Determine the [x, y] coordinate at the center of the cell enclosing the given text.  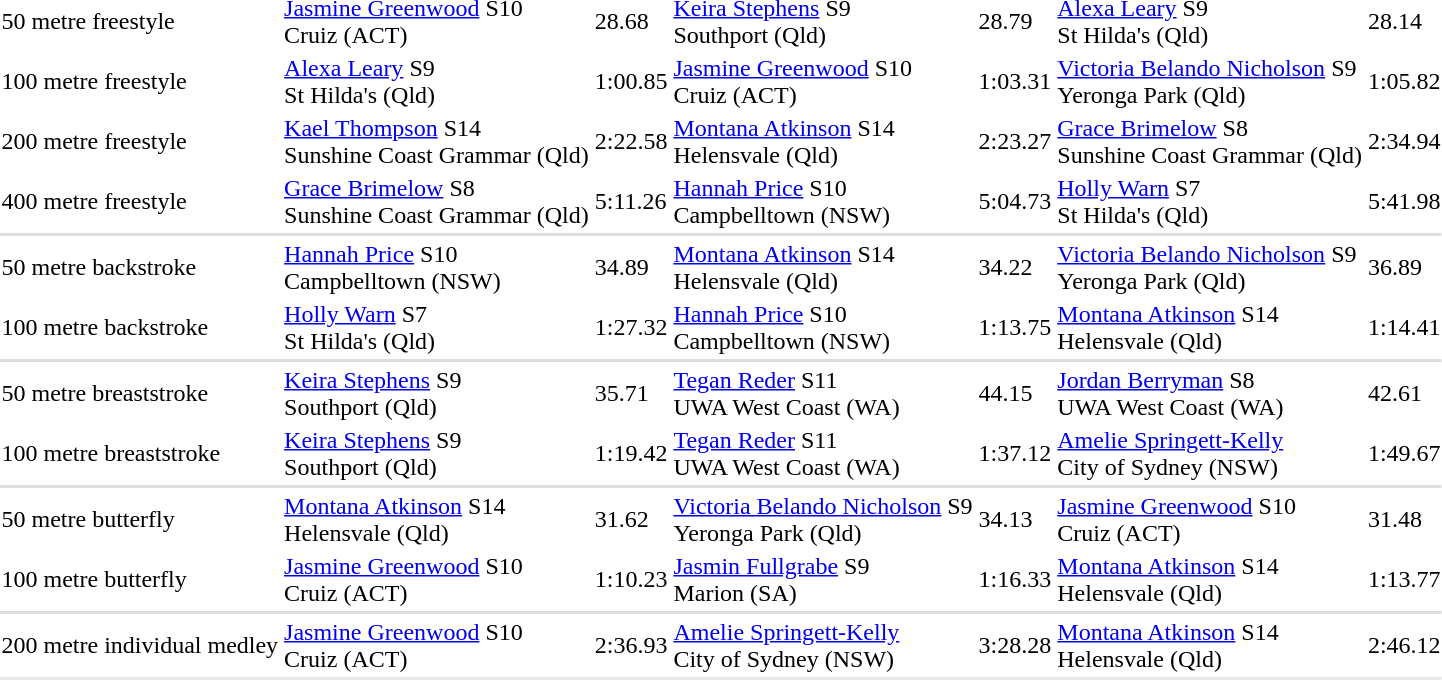
100 metre butterfly [140, 580]
50 metre backstroke [140, 268]
1:00.85 [631, 82]
1:05.82 [1404, 82]
34.89 [631, 268]
1:27.32 [631, 328]
5:41.98 [1404, 202]
31.48 [1404, 520]
100 metre freestyle [140, 82]
2:23.27 [1015, 142]
34.22 [1015, 268]
100 metre backstroke [140, 328]
200 metre individual medley [140, 646]
1:19.42 [631, 454]
5:04.73 [1015, 202]
1:37.12 [1015, 454]
Kael Thompson S14 Sunshine Coast Grammar (Qld) [437, 142]
31.62 [631, 520]
1:14.41 [1404, 328]
100 metre breaststroke [140, 454]
2:34.94 [1404, 142]
44.15 [1015, 394]
200 metre freestyle [140, 142]
50 metre butterfly [140, 520]
Alexa Leary S9 St Hilda's (Qld) [437, 82]
2:22.58 [631, 142]
3:28.28 [1015, 646]
Jordan Berryman S8 UWA West Coast (WA) [1210, 394]
42.61 [1404, 394]
1:03.31 [1015, 82]
5:11.26 [631, 202]
35.71 [631, 394]
400 metre freestyle [140, 202]
50 metre breaststroke [140, 394]
1:10.23 [631, 580]
34.13 [1015, 520]
36.89 [1404, 268]
1:16.33 [1015, 580]
1:49.67 [1404, 454]
1:13.77 [1404, 580]
1:13.75 [1015, 328]
Jasmin Fullgrabe S9 Marion (SA) [823, 580]
2:36.93 [631, 646]
2:46.12 [1404, 646]
